Search for the cell housing the specified text and yield its (X, Y) center coordinate. 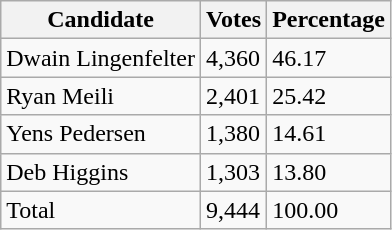
Yens Pedersen (101, 134)
100.00 (329, 210)
46.17 (329, 58)
25.42 (329, 96)
2,401 (233, 96)
Votes (233, 20)
Ryan Meili (101, 96)
4,360 (233, 58)
Deb Higgins (101, 172)
9,444 (233, 210)
13.80 (329, 172)
Dwain Lingenfelter (101, 58)
1,380 (233, 134)
Total (101, 210)
Percentage (329, 20)
14.61 (329, 134)
Candidate (101, 20)
1,303 (233, 172)
